Output the [X, Y] coordinate of the center of the cell containing the given text.  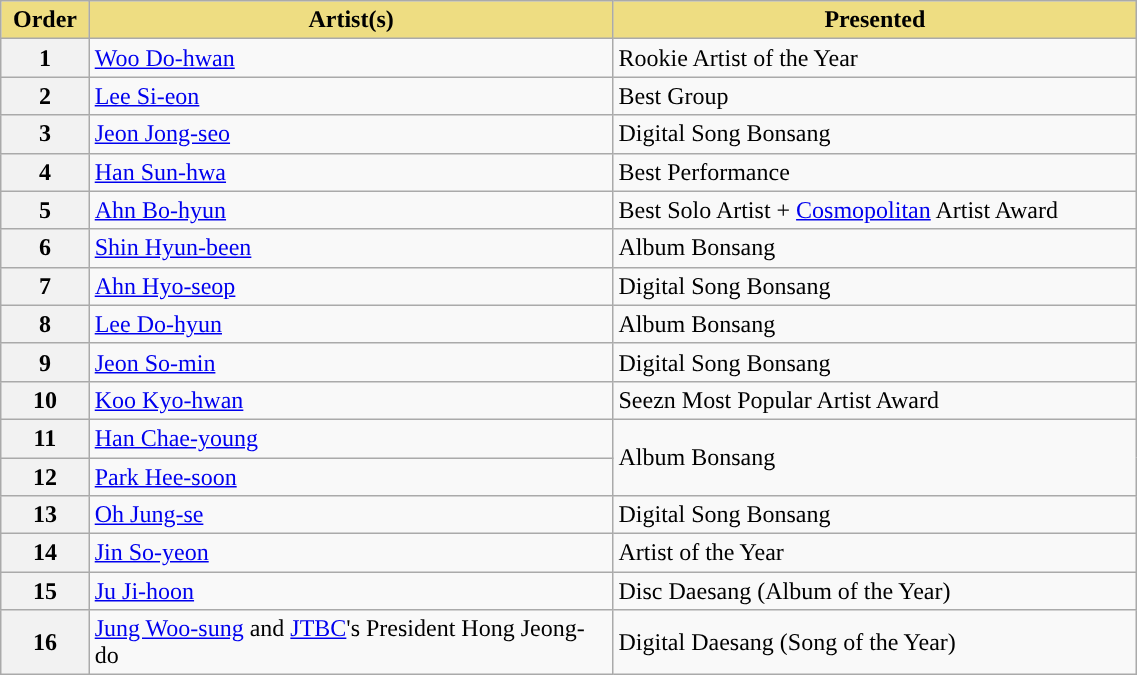
Artist of the Year [875, 553]
Best Solo Artist + Cosmopolitan Artist Award [875, 210]
Oh Jung-se [351, 515]
Ahn Bo-hyun [351, 210]
13 [45, 515]
14 [45, 553]
Ju Ji-hoon [351, 591]
Jeon So-min [351, 362]
Han Chae-young [351, 438]
Koo Kyo-hwan [351, 400]
2 [45, 96]
Woo Do-hwan [351, 58]
Best Performance [875, 172]
12 [45, 477]
Ahn Hyo-seop [351, 286]
6 [45, 248]
Best Group [875, 96]
10 [45, 400]
7 [45, 286]
11 [45, 438]
Seezn Most Popular Artist Award [875, 400]
Park Hee-soon [351, 477]
Order [45, 20]
5 [45, 210]
Lee Si-eon [351, 96]
Presented [875, 20]
9 [45, 362]
Artist(s) [351, 20]
8 [45, 324]
Jin So-yeon [351, 553]
Shin Hyun-been [351, 248]
Jeon Jong-seo [351, 134]
4 [45, 172]
3 [45, 134]
Jung Woo-sung and JTBC's President Hong Jeong-do [351, 642]
15 [45, 591]
Disc Daesang (Album of the Year) [875, 591]
Rookie Artist of the Year [875, 58]
Lee Do-hyun [351, 324]
16 [45, 642]
Digital Daesang (Song of the Year) [875, 642]
Han Sun-hwa [351, 172]
1 [45, 58]
